For the text-containing cell, return its midpoint in (x, y) coordinate format. 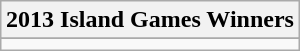
2013 Island Games Winners (150, 20)
